Determine the (X, Y) coordinate at the center of the cell enclosing the given text.  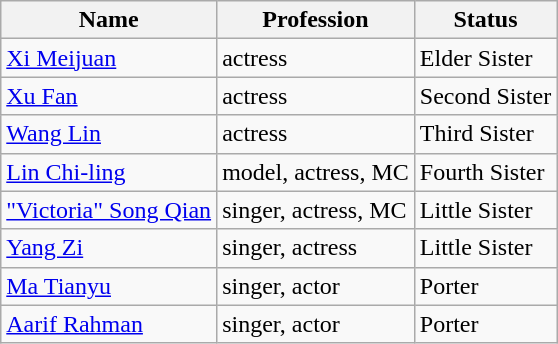
singer, actress (316, 248)
"Victoria" Song Qian (109, 210)
model, actress, MC (316, 172)
Ma Tianyu (109, 286)
Elder Sister (485, 58)
Xi Meijuan (109, 58)
Third Sister (485, 134)
Yang Zi (109, 248)
Xu Fan (109, 96)
Second Sister (485, 96)
Wang Lin (109, 134)
Fourth Sister (485, 172)
Status (485, 20)
Lin Chi-ling (109, 172)
Profession (316, 20)
Aarif Rahman (109, 324)
singer, actress, MC (316, 210)
Name (109, 20)
